Locate the cell with the specified text and output its [X, Y] center coordinate. 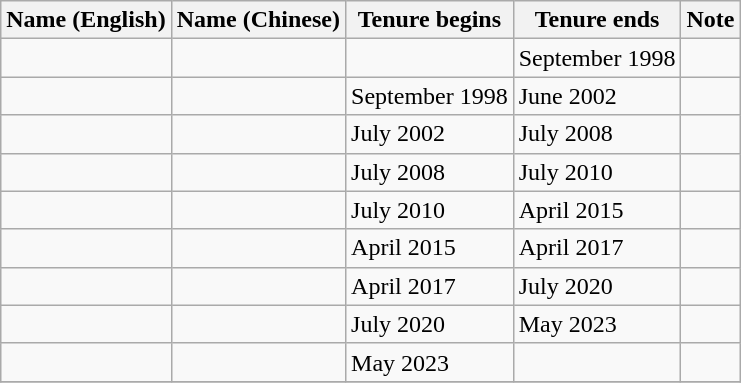
Name (Chinese) [258, 20]
Tenure ends [597, 20]
Name (English) [86, 20]
Tenure begins [430, 20]
July 2002 [430, 134]
June 2002 [597, 96]
Note [710, 20]
